Extract the [x, y] coordinate from the center of the cell holding the provided text.  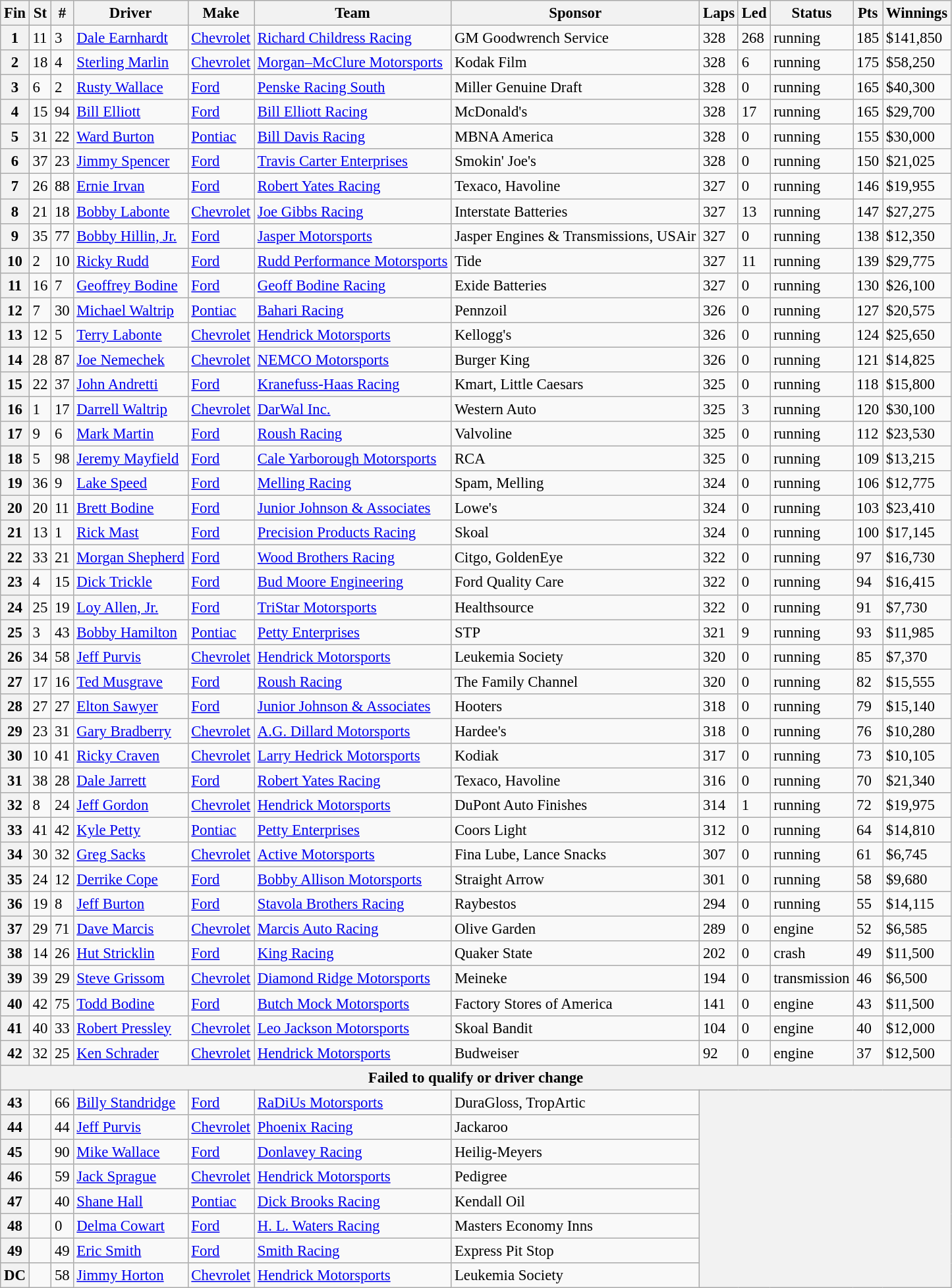
118 [868, 385]
Morgan–McClure Motorsports [353, 63]
Larry Hedrick Motorsports [353, 756]
55 [868, 904]
Terry Labonte [130, 335]
106 [868, 483]
Geoff Bodine Racing [353, 285]
Make [221, 13]
Mark Martin [130, 434]
82 [868, 682]
TriStar Motorsports [353, 607]
146 [868, 186]
$21,025 [917, 161]
transmission [812, 979]
268 [754, 38]
$6,585 [917, 929]
73 [868, 756]
Travis Carter Enterprises [353, 161]
194 [719, 979]
Lowe's [576, 508]
$12,000 [917, 1028]
77 [62, 236]
Exide Batteries [576, 285]
Skoal Bandit [576, 1028]
185 [868, 38]
Raybestos [576, 904]
Shane Hall [130, 1201]
48 [15, 1226]
Kodak Film [576, 63]
289 [719, 929]
Rusty Wallace [130, 88]
Ted Musgrave [130, 682]
97 [868, 558]
Status [812, 13]
Heilig-Meyers [576, 1152]
72 [868, 805]
$9,680 [917, 880]
Ken Schrader [130, 1053]
$40,300 [917, 88]
317 [719, 756]
Jack Sprague [130, 1177]
Factory Stores of America [576, 1004]
Jasper Motorsports [353, 236]
Sterling Marlin [130, 63]
Dave Marcis [130, 929]
109 [868, 459]
$6,745 [917, 855]
$20,575 [917, 310]
$15,800 [917, 385]
McDonald's [576, 112]
Hooters [576, 707]
Michael Waltrip [130, 310]
Smokin' Joe's [576, 161]
Active Motorsports [353, 855]
Laps [719, 13]
Failed to qualify or driver change [476, 1077]
Dale Earnhardt [130, 38]
71 [62, 929]
Valvoline [576, 434]
Brett Bodine [130, 508]
$29,775 [917, 261]
124 [868, 335]
Jimmy Horton [130, 1275]
$12,775 [917, 483]
Kmart, Little Caesars [576, 385]
Geoffrey Bodine [130, 285]
Fina Lube, Lance Snacks [576, 855]
Billy Standridge [130, 1102]
Skoal [576, 533]
Healthsource [576, 607]
H. L. Waters Racing [353, 1226]
Marcis Auto Racing [353, 929]
Jeremy Mayfield [130, 459]
Tide [576, 261]
GM Goodwrench Service [576, 38]
Ricky Craven [130, 756]
Rick Mast [130, 533]
307 [719, 855]
$12,350 [917, 236]
Winnings [917, 13]
DuraGloss, TropArtic [576, 1102]
Delma Cowart [130, 1226]
Citgo, GoldenEye [576, 558]
John Andretti [130, 385]
Meineke [576, 979]
98 [62, 459]
312 [719, 830]
79 [868, 707]
Lake Speed [130, 483]
Express Pit Stop [576, 1251]
301 [719, 880]
91 [868, 607]
$15,140 [917, 707]
Miller Genuine Draft [576, 88]
139 [868, 261]
Melling Racing [353, 483]
Greg Sacks [130, 855]
$30,100 [917, 409]
King Racing [353, 954]
Ricky Rudd [130, 261]
$27,275 [917, 211]
Jeff Burton [130, 904]
100 [868, 533]
Bill Elliott Racing [353, 112]
$58,250 [917, 63]
# [62, 13]
Penske Racing South [353, 88]
$14,115 [917, 904]
Team [353, 13]
Mike Wallace [130, 1152]
Jeff Gordon [130, 805]
59 [62, 1177]
Olive Garden [576, 929]
Kranefuss-Haas Racing [353, 385]
Elton Sawyer [130, 707]
Diamond Ridge Motorsports [353, 979]
Bobby Hamilton [130, 632]
104 [719, 1028]
Straight Arrow [576, 880]
Jimmy Spencer [130, 161]
$12,500 [917, 1053]
294 [719, 904]
$141,850 [917, 38]
$26,100 [917, 285]
Pedigree [576, 1177]
314 [719, 805]
St [40, 13]
Wood Brothers Racing [353, 558]
$17,145 [917, 533]
155 [868, 137]
$25,650 [917, 335]
Joe Nemechek [130, 360]
A.G. Dillard Motorsports [353, 731]
Stavola Brothers Racing [353, 904]
Rudd Performance Motorsports [353, 261]
$7,730 [917, 607]
Derrike Cope [130, 880]
Interstate Batteries [576, 211]
202 [719, 954]
Bobby Labonte [130, 211]
Bahari Racing [353, 310]
Todd Bodine [130, 1004]
Quaker State [576, 954]
RCA [576, 459]
Jackaroo [576, 1127]
Kyle Petty [130, 830]
Ward Burton [130, 137]
88 [62, 186]
130 [868, 285]
$11,985 [917, 632]
$6,500 [917, 979]
Bobby Allison Motorsports [353, 880]
Kellogg's [576, 335]
Smith Racing [353, 1251]
175 [868, 63]
$10,280 [917, 731]
Hut Stricklin [130, 954]
Jasper Engines & Transmissions, USAir [576, 236]
$15,555 [917, 682]
Spam, Melling [576, 483]
Driver [130, 13]
Dale Jarrett [130, 780]
Steve Grissom [130, 979]
45 [15, 1152]
138 [868, 236]
$14,810 [917, 830]
47 [15, 1201]
103 [868, 508]
Pennzoil [576, 310]
Ford Quality Care [576, 583]
Western Auto [576, 409]
61 [868, 855]
MBNA America [576, 137]
$21,340 [917, 780]
Dick Trickle [130, 583]
Burger King [576, 360]
75 [62, 1004]
DC [15, 1275]
76 [868, 731]
Richard Childress Racing [353, 38]
141 [719, 1004]
64 [868, 830]
$14,825 [917, 360]
Butch Mock Motorsports [353, 1004]
Budweiser [576, 1053]
$23,530 [917, 434]
87 [62, 360]
127 [868, 310]
Donlavey Racing [353, 1152]
$23,410 [917, 508]
Fin [15, 13]
$13,215 [917, 459]
Cale Yarborough Motorsports [353, 459]
$10,105 [917, 756]
121 [868, 360]
Gary Bradberry [130, 731]
DarWal Inc. [353, 409]
Bobby Hillin, Jr. [130, 236]
$19,955 [917, 186]
Bill Davis Racing [353, 137]
70 [868, 780]
Leo Jackson Motorsports [353, 1028]
$30,000 [917, 137]
$29,700 [917, 112]
321 [719, 632]
120 [868, 409]
NEMCO Motorsports [353, 360]
Robert Pressley [130, 1028]
Bill Elliott [130, 112]
$16,415 [917, 583]
$16,730 [917, 558]
150 [868, 161]
93 [868, 632]
Kendall Oil [576, 1201]
112 [868, 434]
Bud Moore Engineering [353, 583]
Morgan Shepherd [130, 558]
$7,370 [917, 657]
Phoenix Racing [353, 1127]
Darrell Waltrip [130, 409]
85 [868, 657]
crash [812, 954]
DuPont Auto Finishes [576, 805]
92 [719, 1053]
Joe Gibbs Racing [353, 211]
Pts [868, 13]
RaDiUs Motorsports [353, 1102]
66 [62, 1102]
Loy Allen, Jr. [130, 607]
Dick Brooks Racing [353, 1201]
Eric Smith [130, 1251]
147 [868, 211]
Ernie Irvan [130, 186]
90 [62, 1152]
The Family Channel [576, 682]
Coors Light [576, 830]
Led [754, 13]
Sponsor [576, 13]
$19,975 [917, 805]
Masters Economy Inns [576, 1226]
316 [719, 780]
Precision Products Racing [353, 533]
STP [576, 632]
Kodiak [576, 756]
52 [868, 929]
Hardee's [576, 731]
